Provide the (X, Y) coordinate of the cell's center where the given text is located.  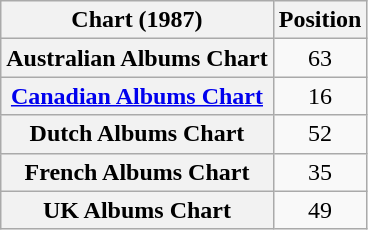
Chart (1987) (137, 20)
63 (320, 58)
Canadian Albums Chart (137, 96)
Dutch Albums Chart (137, 134)
52 (320, 134)
French Albums Chart (137, 172)
16 (320, 96)
Position (320, 20)
49 (320, 210)
Australian Albums Chart (137, 58)
UK Albums Chart (137, 210)
35 (320, 172)
